Return [X, Y] of the center of cell containing provided text 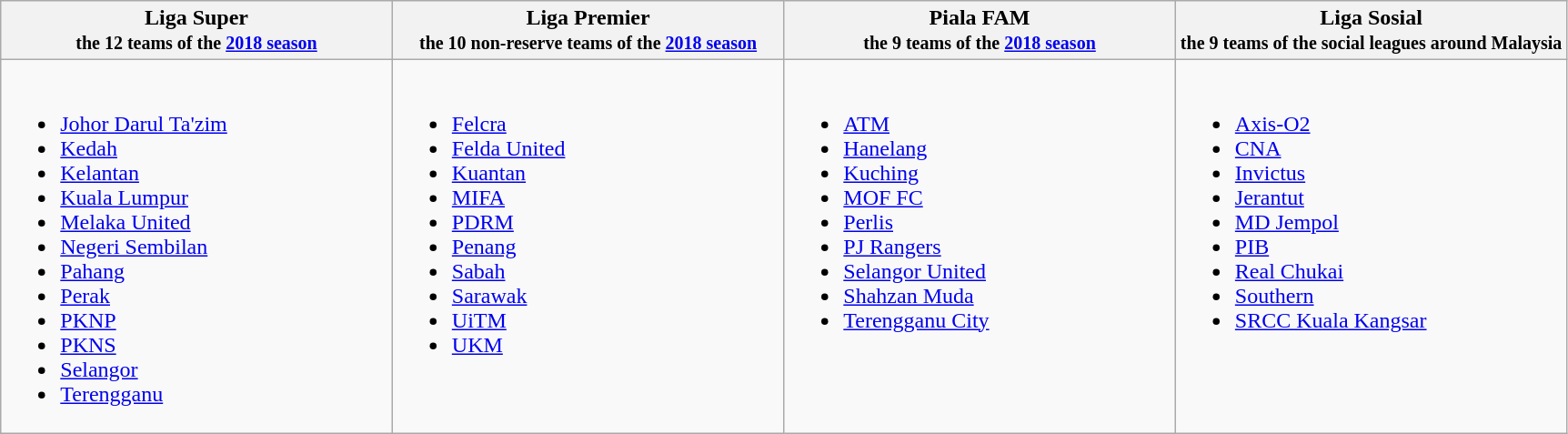
Liga Superthe 12 teams of the 2018 season [196, 31]
ATMHanelangKuchingMOF FCPerlisPJ RangersSelangor UnitedShahzan MudaTerengganu City [980, 247]
Axis-O2CNAInvictusJerantutMD JempolPIBReal ChukaiSouthernSRCC Kuala Kangsar [1372, 247]
Johor Darul Ta'zimKedahKelantanKuala LumpurMelaka UnitedNegeri SembilanPahangPerakPKNPPKNSSelangorTerengganu [196, 247]
Liga Premierthe 10 non-reserve teams of the 2018 season [588, 31]
Liga Sosialthe 9 teams of the social leagues around Malaysia [1372, 31]
FelcraFelda UnitedKuantanMIFAPDRMPenangSabahSarawakUiTMUKM [588, 247]
Piala FAMthe 9 teams of the 2018 season [980, 31]
